For the text-containing cell, return its midpoint in [x, y] coordinate format. 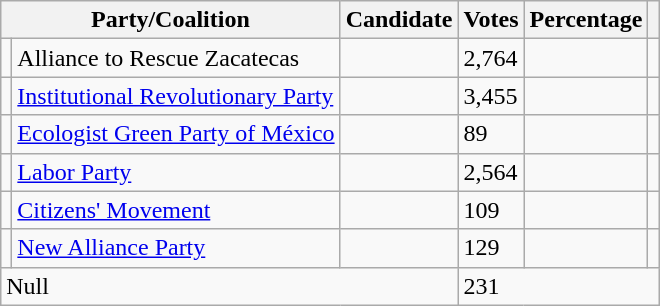
Ecologist Green Party of México [176, 134]
2,764 [491, 58]
Labor Party [176, 172]
Votes [491, 20]
231 [558, 286]
3,455 [491, 96]
Party/Coalition [170, 20]
Alliance to Rescue Zacatecas [176, 58]
Null [230, 286]
Candidate [399, 20]
New Alliance Party [176, 248]
2,564 [491, 172]
Institutional Revolutionary Party [176, 96]
Citizens' Movement [176, 210]
89 [491, 134]
109 [491, 210]
129 [491, 248]
Percentage [586, 20]
